Determine the [X, Y] coordinate at the center of the cell enclosing the given text.  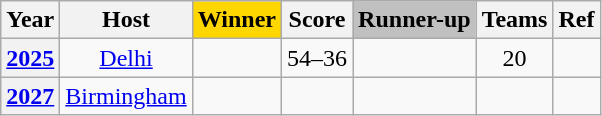
Winner [236, 20]
2025 [30, 58]
Birmingham [126, 96]
Teams [514, 20]
Delhi [126, 58]
Runner-up [415, 20]
20 [514, 58]
Year [30, 20]
Host [126, 20]
54–36 [318, 58]
Ref [576, 20]
Score [318, 20]
2027 [30, 96]
